Locate the cell with the specified text and output its [X, Y] center coordinate. 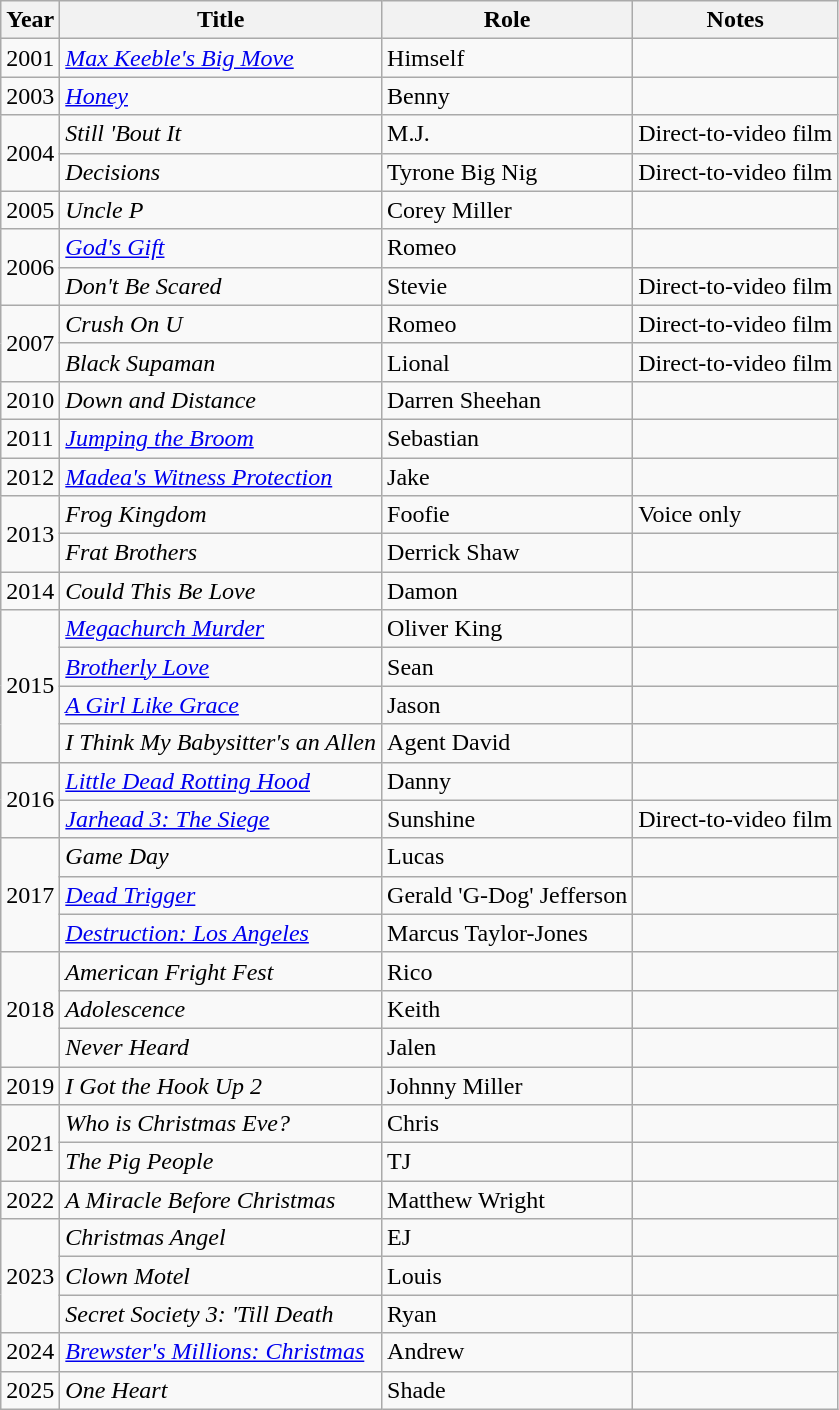
2023 [30, 1276]
M.J. [508, 134]
Jason [508, 705]
Marcus Taylor-Jones [508, 933]
2024 [30, 1352]
Frat Brothers [221, 553]
Who is Christmas Eve? [221, 1124]
Don't Be Scared [221, 286]
A Girl Like Grace [221, 705]
2016 [30, 800]
Could This Be Love [221, 591]
Matthew Wright [508, 1200]
Stevie [508, 286]
2006 [30, 267]
Secret Society 3: 'Till Death [221, 1314]
Decisions [221, 172]
Louis [508, 1276]
Jake [508, 477]
Title [221, 20]
2012 [30, 477]
2019 [30, 1085]
2005 [30, 210]
Voice only [736, 515]
Lucas [508, 857]
2011 [30, 438]
2021 [30, 1143]
Still 'Bout It [221, 134]
2022 [30, 1200]
Jalen [508, 1047]
Madea's Witness Protection [221, 477]
Uncle P [221, 210]
Derrick Shaw [508, 553]
2017 [30, 895]
2018 [30, 1009]
Lional [508, 362]
American Fright Fest [221, 971]
Sean [508, 667]
2015 [30, 686]
Sebastian [508, 438]
Damon [508, 591]
Benny [508, 96]
Brewster's Millions: Christmas [221, 1352]
Himself [508, 58]
Dead Trigger [221, 895]
Game Day [221, 857]
Megachurch Murder [221, 629]
Johnny Miller [508, 1085]
Adolescence [221, 1009]
Keith [508, 1009]
Rico [508, 971]
Foofie [508, 515]
Oliver King [508, 629]
Chris [508, 1124]
Black Supaman [221, 362]
God's Gift [221, 248]
Corey Miller [508, 210]
Agent David [508, 743]
Sunshine [508, 819]
2003 [30, 96]
2014 [30, 591]
Jarhead 3: The Siege [221, 819]
2013 [30, 534]
Frog Kingdom [221, 515]
Andrew [508, 1352]
Down and Distance [221, 400]
2004 [30, 153]
Danny [508, 781]
TJ [508, 1162]
Little Dead Rotting Hood [221, 781]
I Think My Babysitter's an Allen [221, 743]
Honey [221, 96]
2007 [30, 343]
EJ [508, 1238]
The Pig People [221, 1162]
Year [30, 20]
Tyrone Big Nig [508, 172]
2010 [30, 400]
Max Keeble's Big Move [221, 58]
2001 [30, 58]
Christmas Angel [221, 1238]
Destruction: Los Angeles [221, 933]
Ryan [508, 1314]
A Miracle Before Christmas [221, 1200]
Never Heard [221, 1047]
Gerald 'G-Dog' Jefferson [508, 895]
Crush On U [221, 324]
Jumping the Broom [221, 438]
Clown Motel [221, 1276]
Role [508, 20]
Notes [736, 20]
Brotherly Love [221, 667]
Darren Sheehan [508, 400]
Shade [508, 1390]
One Heart [221, 1390]
I Got the Hook Up 2 [221, 1085]
2025 [30, 1390]
